Pinpoint the cell where the given text exists, returning its (X, Y) midpoint coordinate. 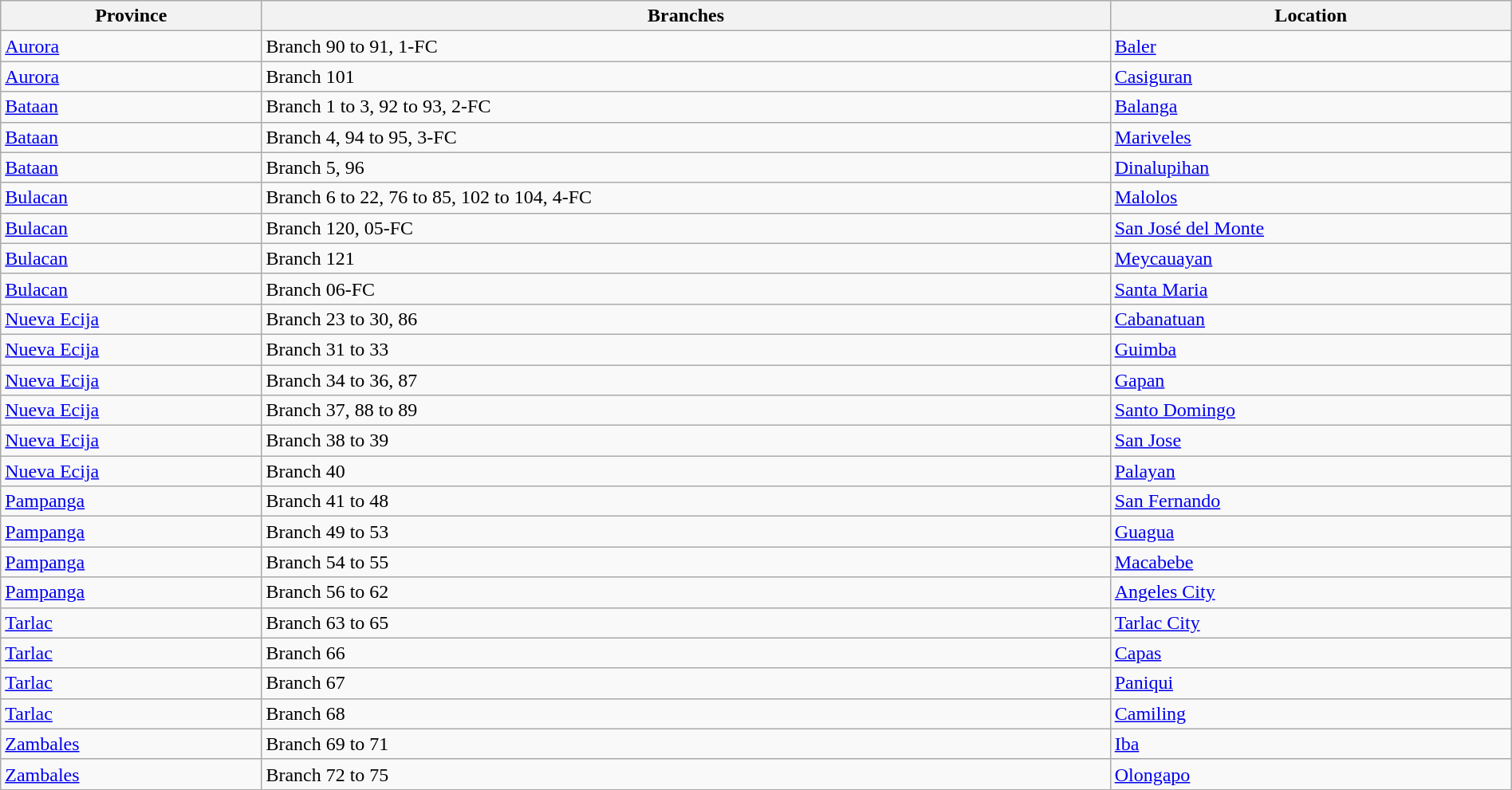
San José del Monte (1311, 228)
Province (131, 16)
Branches (686, 16)
Capas (1311, 653)
Branch 54 to 55 (686, 562)
Santa Maria (1311, 289)
Branch 4, 94 to 95, 3-FC (686, 137)
Macabebe (1311, 562)
Gapan (1311, 380)
Paniqui (1311, 683)
Mariveles (1311, 137)
Branch 38 to 39 (686, 441)
Branch 31 to 33 (686, 349)
Branch 120, 05-FC (686, 228)
San Fernando (1311, 501)
Branch 06-FC (686, 289)
Branch 37, 88 to 89 (686, 411)
Olongapo (1311, 774)
Branch 69 to 71 (686, 744)
Tarlac City (1311, 623)
Location (1311, 16)
Santo Domingo (1311, 411)
Branch 72 to 75 (686, 774)
Branch 49 to 53 (686, 532)
Meycauayan (1311, 258)
Balanga (1311, 107)
Casiguran (1311, 77)
San Jose (1311, 441)
Branch 41 to 48 (686, 501)
Branch 63 to 65 (686, 623)
Branch 6 to 22, 76 to 85, 102 to 104, 4-FC (686, 198)
Branch 121 (686, 258)
Branch 68 (686, 713)
Branch 101 (686, 77)
Branch 5, 96 (686, 167)
Branch 23 to 30, 86 (686, 319)
Baler (1311, 46)
Camiling (1311, 713)
Iba (1311, 744)
Branch 40 (686, 471)
Cabanatuan (1311, 319)
Angeles City (1311, 592)
Palayan (1311, 471)
Branch 66 (686, 653)
Branch 1 to 3, 92 to 93, 2-FC (686, 107)
Branch 90 to 91, 1-FC (686, 46)
Guagua (1311, 532)
Branch 34 to 36, 87 (686, 380)
Branch 56 to 62 (686, 592)
Guimba (1311, 349)
Branch 67 (686, 683)
Dinalupihan (1311, 167)
Malolos (1311, 198)
